Scan for the cell matching the given text and deliver its [X, Y] coordinate at center. 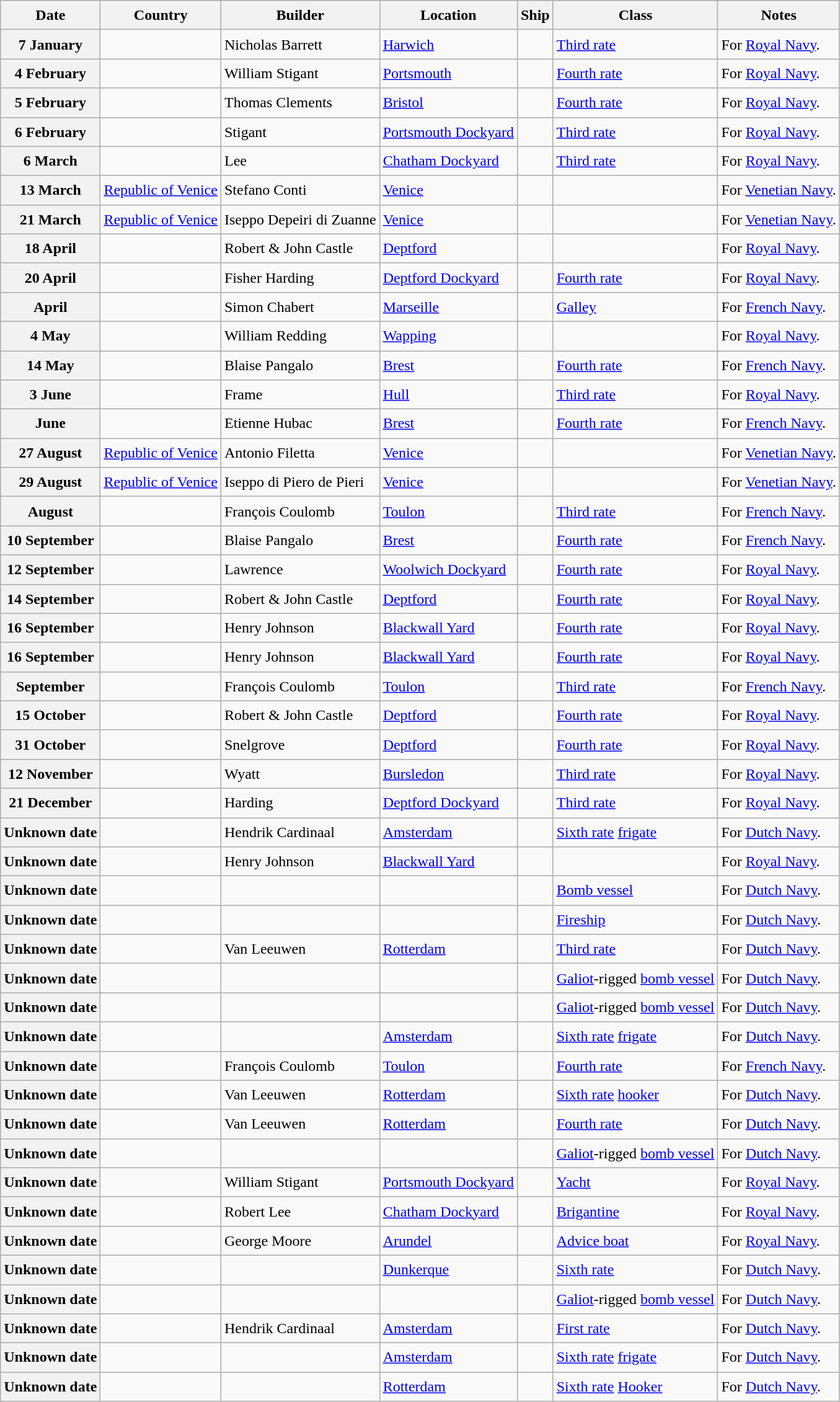
29 August [51, 482]
Bursledon [448, 774]
Stefano Conti [300, 190]
William Redding [300, 336]
Wapping [448, 336]
Nicholas Barrett [300, 45]
Wyatt [300, 774]
Country [161, 15]
Snelgrove [300, 744]
14 September [51, 599]
Arundel [448, 1240]
Class [635, 15]
Builder [300, 15]
Dunkerque [448, 1270]
Bomb vessel [635, 890]
Iseppo di Piero de Pieri [300, 482]
3 June [51, 394]
15 October [51, 716]
September [51, 686]
Hull [448, 394]
Frame [300, 394]
Antonio Filetta [300, 453]
13 March [51, 190]
April [51, 306]
Fisher Harding [300, 278]
Brigantine [635, 1212]
First rate [635, 1328]
June [51, 424]
12 November [51, 774]
Woolwich Dockyard [448, 569]
Robert Lee [300, 1212]
5 February [51, 103]
Thomas Clements [300, 103]
Sixth rate Hooker [635, 1386]
4 May [51, 336]
Date [51, 15]
George Moore [300, 1240]
14 May [51, 366]
12 September [51, 569]
4 February [51, 73]
Galley [635, 306]
Etienne Hubac [300, 424]
6 March [51, 161]
7 January [51, 45]
Stigant [300, 131]
August [51, 511]
Lawrence [300, 569]
Yacht [635, 1182]
20 April [51, 278]
Notes [779, 15]
31 October [51, 744]
21 December [51, 802]
27 August [51, 453]
Ship [535, 15]
Harding [300, 802]
Advice boat [635, 1240]
6 February [51, 131]
Marseille [448, 306]
18 April [51, 248]
10 September [51, 541]
Harwich [448, 45]
Location [448, 15]
Fireship [635, 920]
Sixth rate hooker [635, 1095]
Portsmouth [448, 73]
21 March [51, 220]
Lee [300, 161]
Sixth rate [635, 1270]
Simon Chabert [300, 306]
Bristol [448, 103]
Iseppo Depeiri di Zuanne [300, 220]
